Provide the (x, y) coordinate of the cell's center where the given text is located.  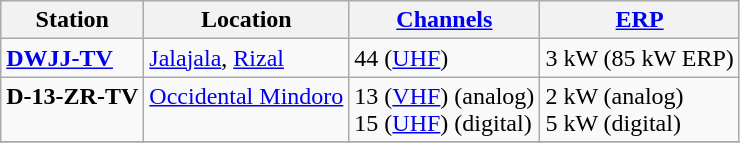
DWJJ-TV (72, 58)
Location (246, 20)
44 (UHF) (444, 58)
13 (VHF) (analog) 15 (UHF) (digital) (444, 110)
2 kW (analog) 5 kW (digital) (640, 110)
ERP (640, 20)
Channels (444, 20)
Jalajala, Rizal (246, 58)
D-13-ZR-TV (72, 110)
Occidental Mindoro (246, 110)
Station (72, 20)
3 kW (85 kW ERP) (640, 58)
